Identify which cell holds the provided text, then report its [x, y] central coordinate. 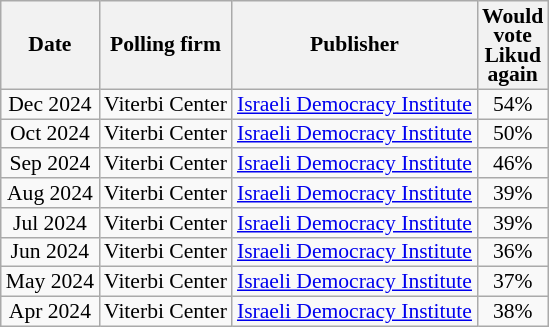
Jun 2024 [50, 252]
Polling firm [166, 45]
54% [512, 104]
38% [512, 312]
Sep 2024 [50, 164]
36% [512, 252]
Date [50, 45]
50% [512, 134]
Dec 2024 [50, 104]
Apr 2024 [50, 312]
Oct 2024 [50, 134]
Publisher [354, 45]
Aug 2024 [50, 193]
37% [512, 282]
Jul 2024 [50, 223]
WouldvoteLikudagain [512, 45]
May 2024 [50, 282]
46% [512, 164]
